Provide the [X, Y] coordinate of the cell's center where the given text is located.  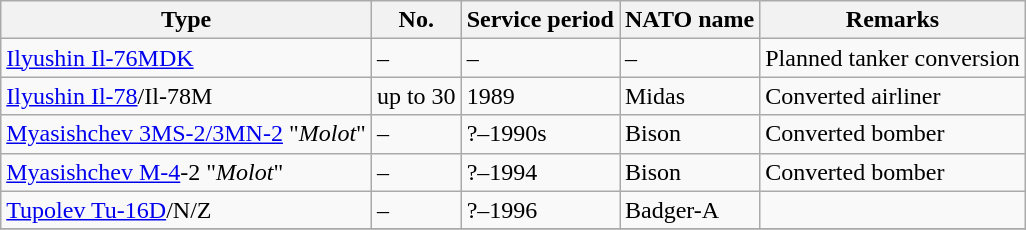
Ilyushin Il-76MDK [186, 58]
Service period [540, 20]
?–1996 [540, 210]
?–1990s [540, 134]
1989 [540, 96]
Converted airliner [893, 96]
Ilyushin Il-78/Il-78M [186, 96]
Planned tanker conversion [893, 58]
Midas [690, 96]
Myasishchev 3MS-2/3MN-2 "Molot" [186, 134]
NATO name [690, 20]
Badger-A [690, 210]
No. [416, 20]
?–1994 [540, 172]
Myasishchev M-4-2 "Molot" [186, 172]
up to 30 [416, 96]
Remarks [893, 20]
Tupolev Tu-16D/N/Z [186, 210]
Type [186, 20]
